For the text-containing cell, return its midpoint in [X, Y] coordinate format. 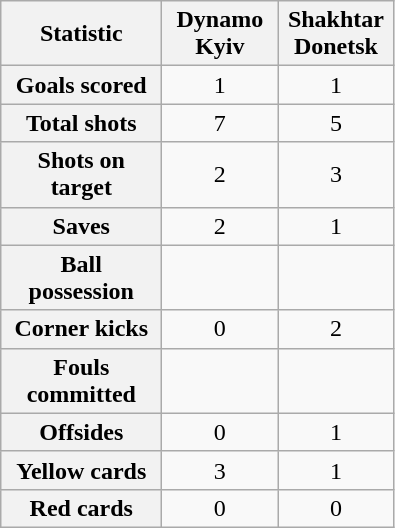
Dynamo Kyiv [220, 34]
Red cards [82, 508]
Saves [82, 226]
Ball possession [82, 278]
Fouls committed [82, 380]
Shakhtar Donetsk [336, 34]
Shots on target [82, 174]
Total shots [82, 123]
Statistic [82, 34]
7 [220, 123]
Offsides [82, 432]
Yellow cards [82, 470]
Corner kicks [82, 329]
5 [336, 123]
Goals scored [82, 85]
